Detect which cell encompasses the target text, then output its (X, Y) center coordinate. 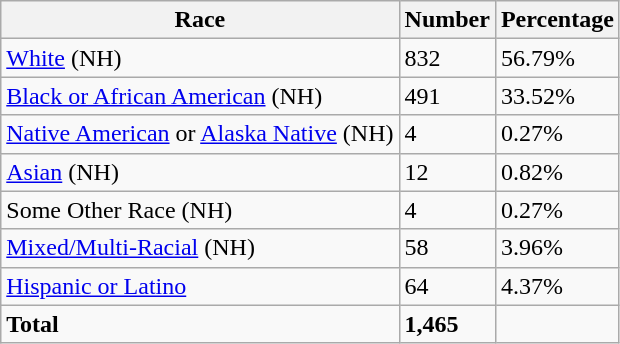
Black or African American (NH) (200, 96)
Mixed/Multi-Racial (NH) (200, 248)
Percentage (557, 20)
56.79% (557, 58)
1,465 (447, 324)
64 (447, 286)
58 (447, 248)
Race (200, 20)
491 (447, 96)
33.52% (557, 96)
Asian (NH) (200, 172)
Some Other Race (NH) (200, 210)
Hispanic or Latino (200, 286)
12 (447, 172)
White (NH) (200, 58)
Number (447, 20)
4.37% (557, 286)
0.82% (557, 172)
832 (447, 58)
Total (200, 324)
Native American or Alaska Native (NH) (200, 134)
3.96% (557, 248)
